Search for the cell housing the specified text and yield its [x, y] center coordinate. 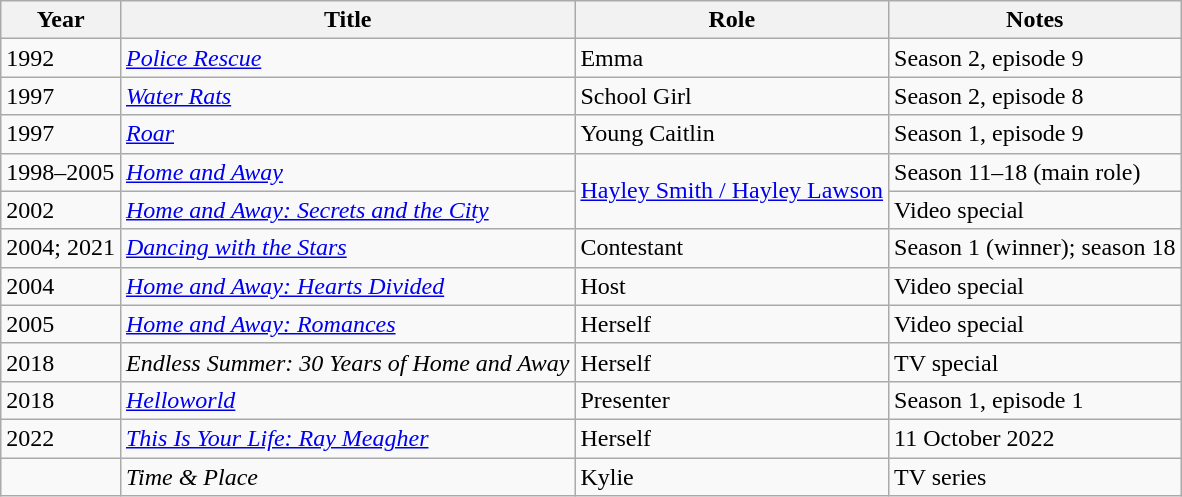
School Girl [732, 96]
Home and Away [347, 172]
Young Caitlin [732, 134]
11 October 2022 [1035, 438]
Home and Away: Hearts Divided [347, 286]
This Is Your Life: Ray Meagher [347, 438]
Season 2, episode 8 [1035, 96]
TV special [1035, 362]
Kylie [732, 477]
Endless Summer: 30 Years of Home and Away [347, 362]
2004; 2021 [61, 248]
Contestant [732, 248]
Police Rescue [347, 58]
Year [61, 20]
Water Rats [347, 96]
Helloworld [347, 400]
Role [732, 20]
Title [347, 20]
Presenter [732, 400]
Hayley Smith / Hayley Lawson [732, 191]
Emma [732, 58]
Notes [1035, 20]
2002 [61, 210]
Dancing with the Stars [347, 248]
Season 1, episode 1 [1035, 400]
1998–2005 [61, 172]
2022 [61, 438]
TV series [1035, 477]
Host [732, 286]
2005 [61, 324]
Season 1 (winner); season 18 [1035, 248]
Time & Place [347, 477]
Season 11–18 (main role) [1035, 172]
1992 [61, 58]
Roar [347, 134]
Home and Away: Romances [347, 324]
Home and Away: Secrets and the City [347, 210]
Season 1, episode 9 [1035, 134]
Season 2, episode 9 [1035, 58]
2004 [61, 286]
